Return the [x, y] coordinate for the center point of the cell that contains the specified text.  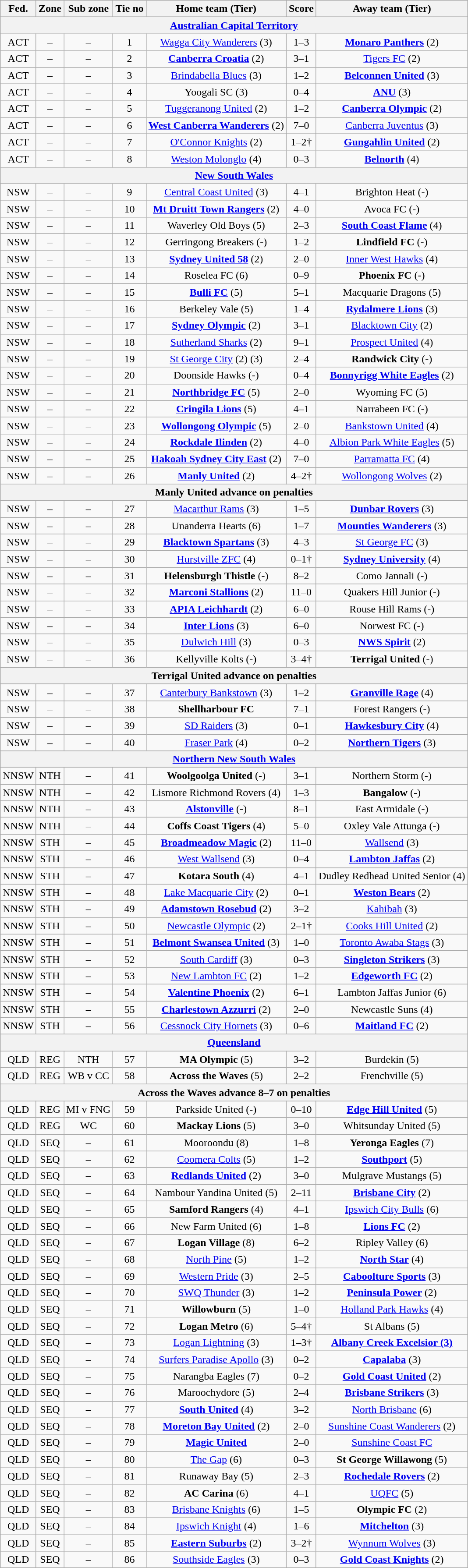
Tuggeranong United (2) [216, 109]
Charlestown Azzurri (2) [216, 1009]
Doonside Hawks (-) [216, 375]
55 [130, 1009]
23 [130, 425]
Sub zone [89, 9]
Waverley Old Boys (5) [216, 226]
Forest Rangers (-) [392, 709]
Rochedale Rovers (2) [392, 1476]
Runaway Bay (5) [216, 1476]
Toronto Awaba Stags (3) [392, 942]
67 [130, 1242]
26 [130, 475]
Wallsend (3) [392, 842]
The Gap (6) [216, 1459]
Lismore Richmond Rovers (4) [216, 793]
3–4† [301, 659]
15 [130, 292]
44 [130, 826]
80 [130, 1459]
Ipswich Knight (4) [216, 1526]
Woolgoolga United (-) [216, 776]
Belconnen United (3) [392, 75]
Capalaba (3) [392, 1359]
Frenchville (5) [392, 1076]
64 [130, 1193]
Home team (Tier) [216, 9]
42 [130, 793]
Australian Capital Territory [234, 25]
86 [130, 1560]
Rydalmere Lions (3) [392, 309]
Canterbury Bankstown (3) [216, 692]
Burdekin (5) [392, 1059]
Quakers Hill Junior (-) [392, 592]
Caboolture Sports (3) [392, 1276]
Cringila Lions (5) [216, 409]
Redlands United (2) [216, 1176]
9–1 [301, 342]
81 [130, 1476]
Northbridge FC (5) [216, 392]
17 [130, 326]
Albion Park White Eagles (5) [392, 442]
Northern Storm (-) [392, 776]
Wyoming FC (5) [392, 392]
Lions FC (2) [392, 1226]
33 [130, 609]
Unanderra Hearts (6) [216, 526]
Gungahlin United (2) [392, 142]
Fed. [18, 9]
Queensland [234, 1043]
Away team (Tier) [392, 9]
65 [130, 1209]
20 [130, 375]
62 [130, 1159]
Marconi Stallions (2) [216, 592]
Brisbane Strikers (3) [392, 1393]
Oxley Vale Attunga (-) [392, 826]
Logan Village (8) [216, 1242]
Belmont Swansea United (3) [216, 942]
Canberra Croatia (2) [216, 59]
2–2 [301, 1076]
Dulwich Hill (3) [216, 642]
51 [130, 942]
Wagga City Wanderers (3) [216, 42]
St George FC (3) [392, 542]
Adamstown Rosebud (2) [216, 909]
6–1 [301, 992]
Sydney United 58 (2) [216, 259]
Narangba Eagles (7) [216, 1376]
WB v CC [89, 1076]
84 [130, 1526]
Macquarie Dragons (5) [392, 292]
ANU (3) [392, 92]
37 [130, 692]
83 [130, 1509]
Kellyville Kolts (-) [216, 659]
Ipswich City Bulls (6) [392, 1209]
Wollongong Olympic (5) [216, 425]
30 [130, 559]
Granville Rage (4) [392, 692]
Dunbar Rovers (3) [392, 509]
1–2† [301, 142]
14 [130, 276]
Magic United [216, 1443]
MA Olympic (5) [216, 1059]
Tie no [130, 9]
Canberra Juventus (3) [392, 125]
Kotara South (4) [216, 876]
1 [130, 42]
4 [130, 92]
Bulli FC (5) [216, 292]
Lindfield FC (-) [392, 242]
50 [130, 926]
35 [130, 642]
Cessnock City Hornets (3) [216, 1026]
74 [130, 1359]
Gold Coast Knights (2) [392, 1560]
54 [130, 992]
7 [130, 142]
32 [130, 592]
O'Connor Knights (2) [216, 142]
43 [130, 809]
61 [130, 1143]
St George City (2) (3) [216, 359]
19 [130, 359]
South United (4) [216, 1409]
5–0 [301, 826]
SWQ Thunder (3) [216, 1293]
Olympic FC (2) [392, 1509]
Lambton Jaffas (2) [392, 859]
Gerringong Breakers (-) [216, 242]
Across the Waves advance 8–7 on penalties [234, 1093]
Tigers FC (2) [392, 59]
Parkside United (-) [216, 1109]
NWS Spirit (2) [392, 642]
Yeronga Eagles (7) [392, 1143]
85 [130, 1543]
Wynnum Wolves (3) [392, 1543]
5–1 [301, 292]
38 [130, 709]
Logan Metro (6) [216, 1326]
Dudley Redhead United Senior (4) [392, 876]
53 [130, 976]
Mounties Wanderers (3) [392, 526]
Whitsunday United (5) [392, 1126]
Belnorth (4) [392, 159]
57 [130, 1059]
Zone [50, 9]
1–6 [301, 1526]
73 [130, 1343]
Roselea FC (6) [216, 276]
63 [130, 1176]
5 [130, 109]
Weston Bears (2) [392, 892]
APIA Leichhardt (2) [216, 609]
Brighton Heat (-) [392, 192]
29 [130, 542]
Hakoah Sydney City East (2) [216, 459]
12 [130, 242]
Prospect United (4) [392, 342]
60 [130, 1126]
Helensburgh Thistle (-) [216, 576]
Across the Waves (5) [216, 1076]
6–2 [301, 1242]
New Lambton FC (2) [216, 976]
Inter Lions (3) [216, 626]
1–3† [301, 1343]
Valentine Phoenix (2) [216, 992]
Hurstville ZFC (4) [216, 559]
Mulgrave Mustangs (5) [392, 1176]
Holland Park Hawks (4) [392, 1310]
Rouse Hill Rams (-) [392, 609]
St Albans (5) [392, 1326]
Bankstown United (4) [392, 425]
Sunshine Coast Wanderers (2) [392, 1426]
Wollongong Wolves (2) [392, 475]
11 [130, 226]
Score [301, 9]
UQFC (5) [392, 1493]
70 [130, 1293]
49 [130, 909]
East Armidale (-) [392, 809]
Mitchelton (3) [392, 1526]
Sydney University (4) [392, 559]
Gold Coast United (2) [392, 1376]
21 [130, 392]
Blacktown City (2) [392, 326]
72 [130, 1326]
Samford Rangers (4) [216, 1209]
25 [130, 459]
41 [130, 776]
6 [130, 125]
4–2† [301, 475]
SD Raiders (3) [216, 726]
Terrigal United advance on penalties [234, 676]
59 [130, 1109]
8–1 [301, 809]
Manly United advance on penalties [234, 492]
8 [130, 159]
Nambour Yandina United (5) [216, 1193]
Alstonville (-) [216, 809]
Phoenix FC (-) [392, 276]
4–3 [301, 542]
Logan Lightning (3) [216, 1343]
78 [130, 1426]
46 [130, 859]
10 [130, 209]
New Farm United (6) [216, 1226]
Moreton Bay United (2) [216, 1426]
22 [130, 409]
Maroochydore (5) [216, 1393]
Coomera Colts (5) [216, 1159]
Shellharbour FC [216, 709]
WC [89, 1126]
13 [130, 259]
Terrigal United (-) [392, 659]
Lake Macquarie City (2) [216, 892]
40 [130, 743]
0–6 [301, 1026]
Rockdale Ilinden (2) [216, 442]
Hawkesbury City (4) [392, 726]
Yoogali SC (3) [216, 92]
Singleton Strikers (3) [392, 959]
1–7 [301, 526]
Albany Creek Excelsior (3) [392, 1343]
Mt Druitt Town Rangers (2) [216, 209]
AC Carina (6) [216, 1493]
Canberra Olympic (2) [392, 109]
Brisbane Knights (6) [216, 1509]
Southside Eagles (3) [216, 1560]
Sydney Olympic (2) [216, 326]
South Coast Flame (4) [392, 226]
3–2† [301, 1543]
Monaro Panthers (2) [392, 42]
Eastern Suburbs (2) [216, 1543]
34 [130, 626]
Randwick City (-) [392, 359]
Parramatta FC (4) [392, 459]
Northern Tigers (3) [392, 743]
79 [130, 1443]
5–4† [301, 1326]
Sunshine Coast FC [392, 1443]
71 [130, 1310]
27 [130, 509]
Bonnyrigg White Eagles (2) [392, 375]
8–2 [301, 576]
Edge Hill United (5) [392, 1109]
Northern New South Wales [234, 759]
58 [130, 1076]
Newcastle Olympic (2) [216, 926]
Mooroondu (8) [216, 1143]
North Star (4) [392, 1259]
1–4 [301, 309]
West Canberra Wanderers (2) [216, 125]
Macarthur Rams (3) [216, 509]
Avoca FC (-) [392, 209]
Maitland FC (2) [392, 1026]
Bangalow (-) [392, 793]
0–9 [301, 276]
Coffs Coast Tigers (4) [216, 826]
36 [130, 659]
Mackay Lions (5) [216, 1126]
82 [130, 1493]
2–5 [301, 1276]
Kahibah (3) [392, 909]
Brisbane City (2) [392, 1193]
Inner West Hawks (4) [392, 259]
Fraser Park (4) [216, 743]
West Wallsend (3) [216, 859]
St George Willawong (5) [392, 1459]
Sutherland Sharks (2) [216, 342]
39 [130, 726]
52 [130, 959]
Norwest FC (-) [392, 626]
Berkeley Vale (5) [216, 309]
7–1 [301, 709]
Central Coast United (3) [216, 192]
75 [130, 1376]
Brindabella Blues (3) [216, 75]
24 [130, 442]
47 [130, 876]
2–1† [301, 926]
0–1† [301, 559]
3 [130, 75]
Narrabeen FC (-) [392, 409]
2 [130, 59]
Willowburn (5) [216, 1310]
18 [130, 342]
North Brisbane (6) [392, 1409]
31 [130, 576]
North Pine (5) [216, 1259]
56 [130, 1026]
9 [130, 192]
MI v FNG [89, 1109]
0–10 [301, 1109]
66 [130, 1226]
Newcastle Suns (4) [392, 1009]
Blacktown Spartans (3) [216, 542]
68 [130, 1259]
48 [130, 892]
16 [130, 309]
New South Wales [234, 175]
2–11 [301, 1193]
Ripley Valley (6) [392, 1242]
Edgeworth FC (2) [392, 976]
South Cardiff (3) [216, 959]
Lambton Jaffas Junior (6) [392, 992]
45 [130, 842]
Como Jannali (-) [392, 576]
Southport (5) [392, 1159]
69 [130, 1276]
28 [130, 526]
Broadmeadow Magic (2) [216, 842]
Manly United (2) [216, 475]
Weston Molonglo (4) [216, 159]
Cooks Hill United (2) [392, 926]
Western Pride (3) [216, 1276]
Surfers Paradise Apollo (3) [216, 1359]
76 [130, 1393]
77 [130, 1409]
Peninsula Power (2) [392, 1293]
